For the text-containing cell, return its midpoint in [x, y] coordinate format. 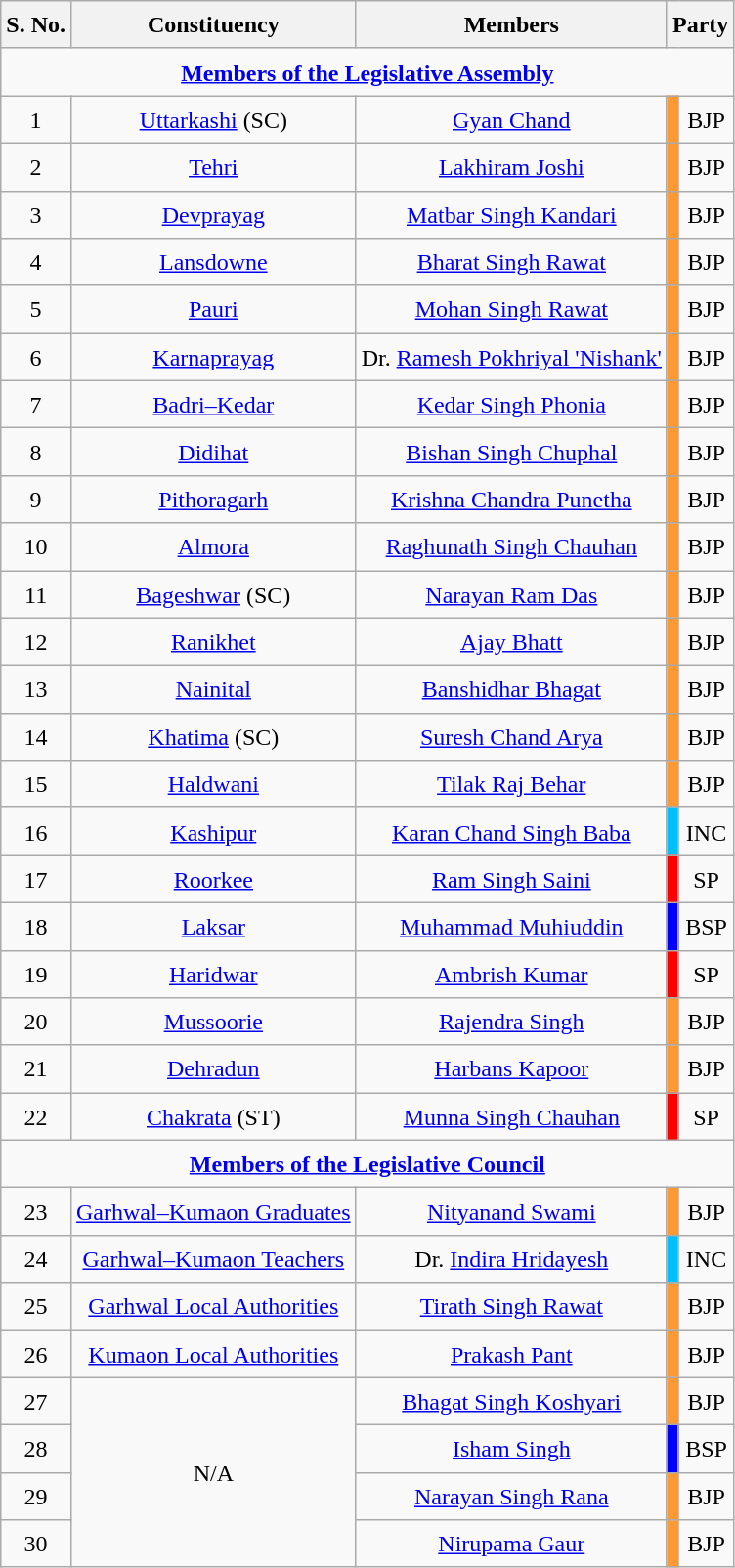
1 [36, 119]
9 [36, 499]
Laksar [213, 927]
Banshidhar Bhagat [511, 690]
23 [36, 1212]
Dr. Ramesh Pokhriyal 'Nishank' [511, 358]
Bishan Singh Chuphal [511, 452]
12 [36, 641]
Members of the Legislative Assembly [367, 72]
Raghunath Singh Chauhan [511, 547]
Garhwal Local Authorities [213, 1306]
Roorkee [213, 880]
Garhwal–Kumaon Teachers [213, 1259]
Tilak Raj Behar [511, 784]
Constituency [213, 25]
Members of the Legislative Council [367, 1163]
Munna Singh Chauhan [511, 1116]
26 [36, 1353]
Mohan Singh Rawat [511, 309]
16 [36, 831]
29 [36, 1496]
11 [36, 594]
21 [36, 1069]
Dr. Indira Hridayesh [511, 1259]
Tehri [213, 166]
24 [36, 1259]
Pithoragarh [213, 499]
Garhwal–Kumaon Graduates [213, 1212]
Matbar Singh Kandari [511, 215]
Krishna Chandra Punetha [511, 499]
Bageshwar (SC) [213, 594]
Party [700, 25]
Kumaon Local Authorities [213, 1353]
19 [36, 974]
Harbans Kapoor [511, 1069]
Members [511, 25]
Prakash Pant [511, 1353]
Tirath Singh Rawat [511, 1306]
Almora [213, 547]
7 [36, 405]
25 [36, 1306]
Suresh Chand Arya [511, 737]
Ajay Bhatt [511, 641]
Gyan Chand [511, 119]
Narayan Ram Das [511, 594]
30 [36, 1545]
Haridwar [213, 974]
Bharat Singh Rawat [511, 262]
Pauri [213, 309]
Chakrata (ST) [213, 1116]
22 [36, 1116]
13 [36, 690]
Ambrish Kumar [511, 974]
Muhammad Muhiuddin [511, 927]
Khatima (SC) [213, 737]
Narayan Singh Rana [511, 1496]
Haldwani [213, 784]
8 [36, 452]
Mussoorie [213, 1023]
Dehradun [213, 1069]
Lansdowne [213, 262]
Isham Singh [511, 1449]
Kedar Singh Phonia [511, 405]
6 [36, 358]
18 [36, 927]
Nainital [213, 690]
28 [36, 1449]
Ranikhet [213, 641]
Karan Chand Singh Baba [511, 831]
Lakhiram Joshi [511, 166]
20 [36, 1023]
3 [36, 215]
4 [36, 262]
Nirupama Gaur [511, 1545]
Rajendra Singh [511, 1023]
Badri–Kedar [213, 405]
Didihat [213, 452]
Ram Singh Saini [511, 880]
10 [36, 547]
5 [36, 309]
Uttarkashi (SC) [213, 119]
Bhagat Singh Koshyari [511, 1402]
14 [36, 737]
15 [36, 784]
Karnaprayag [213, 358]
Kashipur [213, 831]
Nityanand Swami [511, 1212]
2 [36, 166]
S. No. [36, 25]
Devprayag [213, 215]
17 [36, 880]
N/A [213, 1472]
27 [36, 1402]
